Return the [x, y] coordinate for the center point of the cell that contains the specified text.  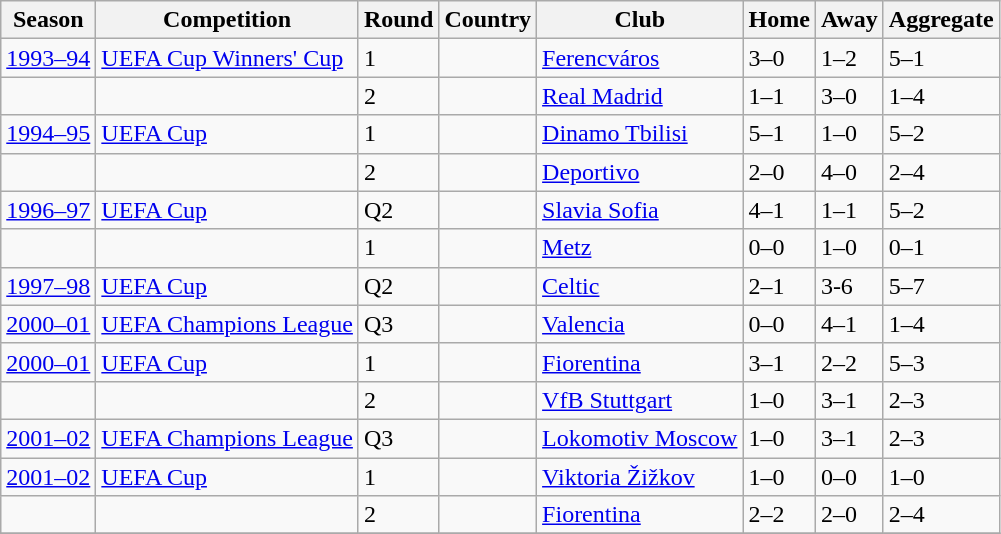
5–7 [941, 286]
Ferencváros [640, 58]
Season [48, 20]
Club [640, 20]
Viktoria Žižkov [640, 477]
1994–95 [48, 134]
Celtic [640, 286]
Home [779, 20]
VfB Stuttgart [640, 400]
5–3 [941, 362]
Deportivo [640, 172]
Away [849, 20]
Aggregate [941, 20]
Lokomotiv Moscow [640, 438]
4–0 [849, 172]
Metz [640, 248]
2–1 [779, 286]
Real Madrid [640, 96]
UEFA Cup Winners' Cup [228, 58]
1996–97 [48, 210]
3-6 [849, 286]
Round [398, 20]
Valencia [640, 324]
Competition [228, 20]
Slavia Sofia [640, 210]
1–2 [849, 58]
Dinamo Tbilisi [640, 134]
Country [488, 20]
1997–98 [48, 286]
1993–94 [48, 58]
0–1 [941, 248]
